Detect which cell encompasses the target text, then output its [x, y] center coordinate. 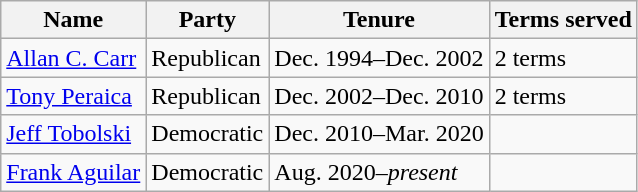
Name [74, 20]
Tony Peraica [74, 96]
Terms served [563, 20]
Allan C. Carr [74, 58]
Dec. 2010–Mar. 2020 [379, 134]
Tenure [379, 20]
Frank Aguilar [74, 172]
Dec. 1994–Dec. 2002 [379, 58]
Aug. 2020–present [379, 172]
Party [208, 20]
Jeff Tobolski [74, 134]
Dec. 2002–Dec. 2010 [379, 96]
